Find where the given text appears and provide that cell's center as [x, y] coordinate. 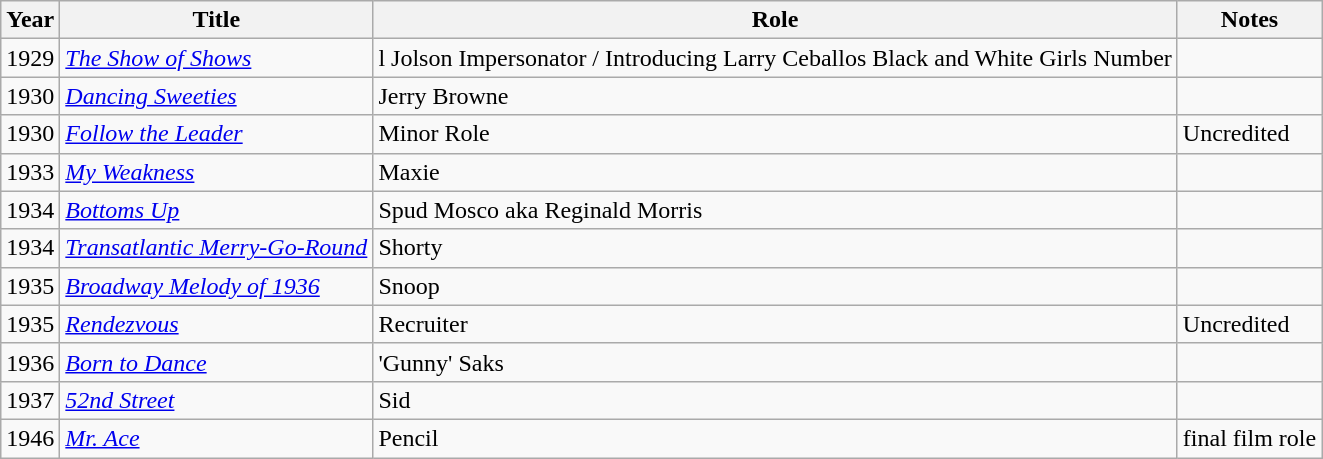
Pencil [775, 438]
'Gunny' Saks [775, 362]
Broadway Melody of 1936 [216, 286]
Maxie [775, 172]
Year [30, 20]
Recruiter [775, 324]
Dancing Sweeties [216, 96]
My Weakness [216, 172]
final film role [1249, 438]
Role [775, 20]
l Jolson Impersonator / Introducing Larry Ceballos Black and White Girls Number [775, 58]
Mr. Ace [216, 438]
Jerry Browne [775, 96]
The Show of Shows [216, 58]
Follow the Leader [216, 134]
Transatlantic Merry-Go-Round [216, 248]
1937 [30, 400]
Spud Mosco aka Reginald Morris [775, 210]
1933 [30, 172]
52nd Street [216, 400]
Born to Dance [216, 362]
Title [216, 20]
Shorty [775, 248]
1936 [30, 362]
1946 [30, 438]
1929 [30, 58]
Snoop [775, 286]
Sid [775, 400]
Rendezvous [216, 324]
Bottoms Up [216, 210]
Notes [1249, 20]
Minor Role [775, 134]
